Output the (X, Y) coordinate of the center of the cell containing the given text.  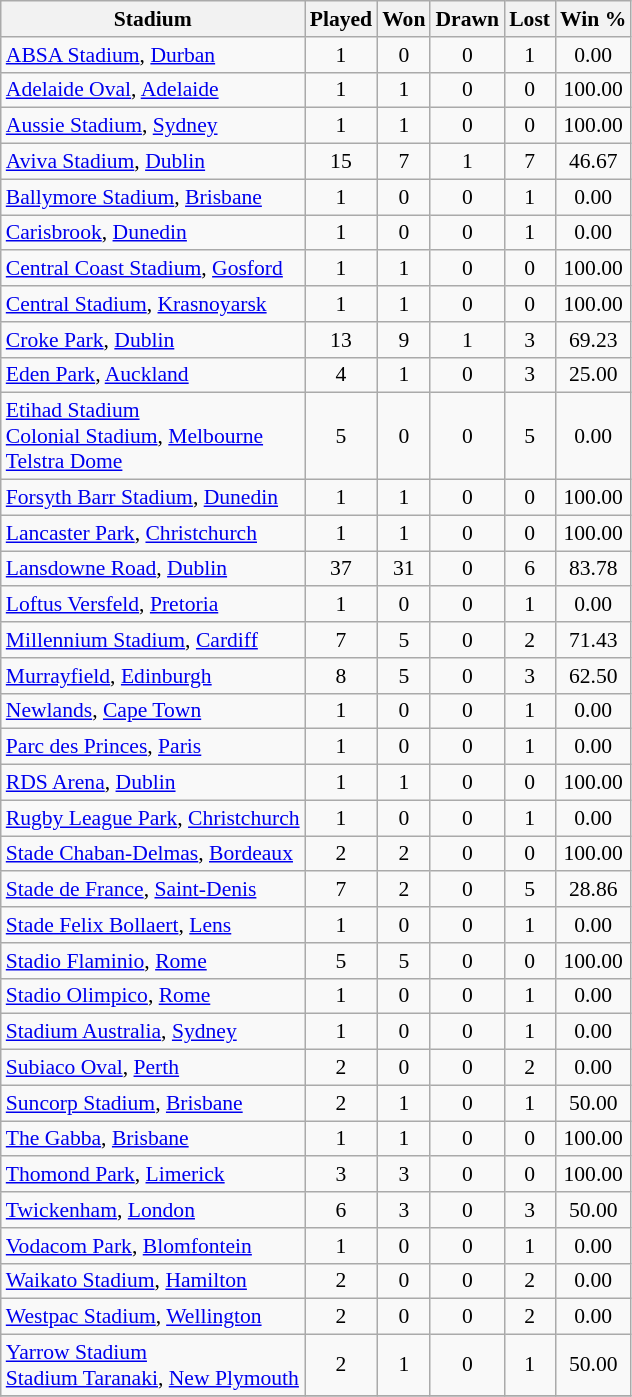
Adelaide Oval, Adelaide (153, 90)
46.67 (593, 162)
Loftus Versfeld, Pretoria (153, 605)
31 (404, 569)
The Gabba, Brisbane (153, 1139)
ABSA Stadium, Durban (153, 55)
28.86 (593, 890)
Lancaster Park, Christchurch (153, 533)
Stadio Olimpico, Rome (153, 996)
Stadio Flaminio, Rome (153, 961)
Rugby League Park, Christchurch (153, 818)
37 (341, 569)
Forsyth Barr Stadium, Dunedin (153, 498)
Parc des Princes, Paris (153, 747)
Millennium Stadium, Cardiff (153, 640)
Subiaco Oval, Perth (153, 1068)
Lansdowne Road, Dublin (153, 569)
8 (341, 676)
Newlands, Cape Town (153, 711)
Etihad Stadium Colonial Stadium, Melbourne Telstra Dome (153, 436)
62.50 (593, 676)
71.43 (593, 640)
Twickenham, London (153, 1210)
25.00 (593, 375)
Central Coast Stadium, Gosford (153, 269)
Vodacom Park, Blomfontein (153, 1246)
Stadium Australia, Sydney (153, 1032)
Yarrow Stadium Stadium Taranaki, New Plymouth (153, 1366)
Played (341, 19)
Westpac Stadium, Wellington (153, 1317)
13 (341, 340)
69.23 (593, 340)
9 (404, 340)
Thomond Park, Limerick (153, 1175)
Suncorp Stadium, Brisbane (153, 1103)
83.78 (593, 569)
Waikato Stadium, Hamilton (153, 1281)
Stadium (153, 19)
Aussie Stadium, Sydney (153, 126)
Murrayfield, Edinburgh (153, 676)
Stade Chaban-Delmas, Bordeaux (153, 854)
Central Stadium, Krasnoyarsk (153, 304)
Eden Park, Auckland (153, 375)
4 (341, 375)
Carisbrook, Dunedin (153, 233)
15 (341, 162)
Lost (530, 19)
Won (404, 19)
Croke Park, Dublin (153, 340)
Ballymore Stadium, Brisbane (153, 197)
Stade Felix Bollaert, Lens (153, 925)
Stade de France, Saint-Denis (153, 890)
Drawn (467, 19)
Aviva Stadium, Dublin (153, 162)
Win % (593, 19)
RDS Arena, Dublin (153, 783)
